Return the (X, Y) coordinate for the center point of the cell that contains the specified text.  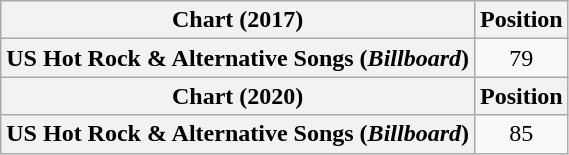
79 (521, 58)
Chart (2017) (238, 20)
85 (521, 134)
Chart (2020) (238, 96)
